Locate the cell with the specified text and output its (X, Y) center coordinate. 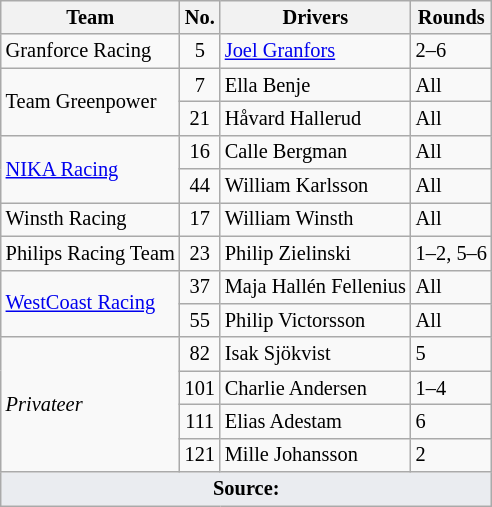
1–4 (452, 388)
121 (200, 455)
Charlie Andersen (316, 388)
WestCoast Racing (90, 304)
No. (200, 17)
Elias Adestam (316, 421)
101 (200, 388)
2–6 (452, 51)
16 (200, 152)
17 (200, 219)
Team Greenpower (90, 102)
Mille Johansson (316, 455)
23 (200, 253)
7 (200, 85)
Rounds (452, 17)
82 (200, 354)
Philip Zielinski (316, 253)
Source: (246, 489)
1–2, 5–6 (452, 253)
6 (452, 421)
Team (90, 17)
Isak Sjökvist (316, 354)
Granforce Racing (90, 51)
Philip Victorsson (316, 320)
William Karlsson (316, 186)
Calle Bergman (316, 152)
55 (200, 320)
Philips Racing Team (90, 253)
NIKA Racing (90, 168)
Ella Benje (316, 85)
William Winsth (316, 219)
Privateer (90, 404)
44 (200, 186)
37 (200, 287)
Drivers (316, 17)
Maja Hallén Fellenius (316, 287)
21 (200, 118)
Håvard Hallerud (316, 118)
111 (200, 421)
Winsth Racing (90, 219)
2 (452, 455)
Joel Granfors (316, 51)
